For the text-containing cell, return its midpoint in (x, y) coordinate format. 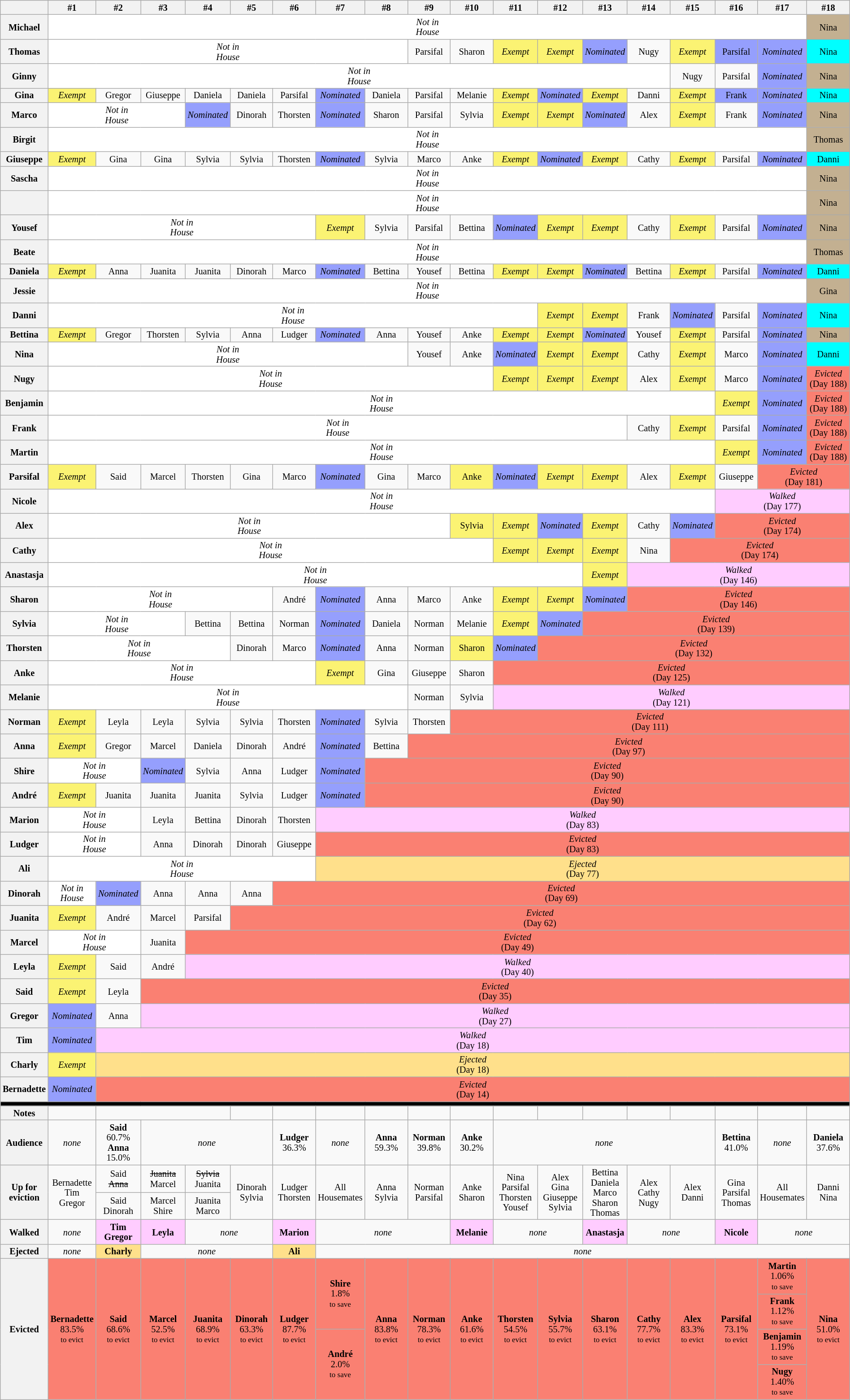
#10 (472, 7)
NormanParsifal (429, 1192)
Evicted(Day 181) (803, 477)
Marcel52.5%to evict (163, 1329)
Evicted(Day 132) (694, 648)
Frank1.12%to save (782, 1312)
Walked(Day 40) (517, 967)
Sascha (24, 178)
#9 (429, 7)
Birgit (24, 139)
Evicted(Day 35) (495, 991)
MarcelShire (163, 1206)
Bernadette83.5%to evict (72, 1329)
#6 (294, 7)
SylviaJuanita (208, 1178)
Evicted(Day 62) (540, 917)
Anna83.8%to evict (386, 1329)
Evicted(Day 111) (650, 722)
Daniela37.6% (828, 1142)
Ejected(Day 77) (583, 869)
#2 (118, 7)
AlexCathyNugy (648, 1192)
#13 (605, 7)
Sylvia55.7%to evict (560, 1329)
Said68.6%to evict (118, 1329)
Walked(Day 121) (672, 698)
#15 (693, 7)
Cathy77.7%to evict (648, 1329)
Shire (24, 771)
Alex83.3%to evict (693, 1329)
Audience (24, 1142)
Thorsten54.5%to evict (516, 1329)
Evicted(Day 146) (738, 599)
Evicted(Day 83) (583, 844)
GinaParsifalThomas (736, 1192)
SaidDinorah (118, 1206)
#7 (340, 7)
Benjamin (24, 403)
Ludger36.3% (294, 1142)
Bettina41.0% (736, 1142)
Evicted(Day 139) (716, 624)
AlexGinaGiuseppeSylvia (560, 1192)
Evicted(Day 97) (629, 746)
Juanita68.9%to evict (208, 1329)
#17 (782, 7)
Evicted(Day 125) (672, 672)
Dinorah63.3%to evict (251, 1329)
DinorahSylvia (251, 1192)
Evicted(Day 49) (517, 942)
BettinaDanielaMarcoSharonThomas (605, 1192)
Evicted(Day 14) (473, 1089)
Shire1.8%to save (340, 1294)
Anke61.6%to evict (472, 1329)
Michael (24, 27)
Walked(Day 18) (473, 1040)
Notes (24, 1113)
Parsifal73.1%to evict (736, 1329)
Evicted(Day 69) (561, 893)
Ejected(Day 18) (473, 1064)
TimGregor (118, 1232)
#11 (516, 7)
Martin 1.06%to save (782, 1276)
#1 (72, 7)
Anna59.3% (386, 1142)
#4 (208, 7)
JuanitaMarco (208, 1206)
#5 (251, 7)
#8 (386, 7)
#3 (163, 7)
Walked(Day 27) (495, 1016)
Up foreviction (24, 1192)
Walked (24, 1232)
Evicted (24, 1329)
Walked(Day 146) (738, 575)
Norman39.8% (429, 1142)
LudgerThorsten (294, 1192)
#16 (736, 7)
AnnaSylvia (386, 1192)
Sharon63.1%to evict (605, 1329)
AlexDanni (693, 1192)
Walked(Day 83) (583, 819)
JuanitaMarcel (163, 1178)
Ejected (24, 1251)
Walked(Day 177) (782, 501)
NinaParsifalThorstenYousef (516, 1192)
Ginny (24, 76)
#12 (560, 7)
Anke30.2% (472, 1142)
BernadetteTimGregor (72, 1192)
Tim (24, 1040)
Norman78.3%to evict (429, 1329)
André2.0%to save (340, 1364)
SaidAnna (118, 1178)
Benjamin1.19%to save (782, 1347)
Martin (24, 452)
Ludger87.7%to evict (294, 1329)
Jessie (24, 290)
Nugy1.40%to save (782, 1382)
Bernadette (24, 1089)
Said60.7%Anna15.0% (118, 1142)
#14 (648, 7)
Nina51.0%to evict (828, 1329)
DanniNina (828, 1192)
#18 (828, 7)
Beate (24, 252)
AnkeSharon (472, 1192)
